Determine the [x, y] coordinate at the center of the cell enclosing the given text.  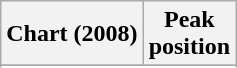
Chart (2008) [72, 34]
Peakposition [189, 34]
